Extract the (X, Y) coordinate from the center of the cell holding the provided text.  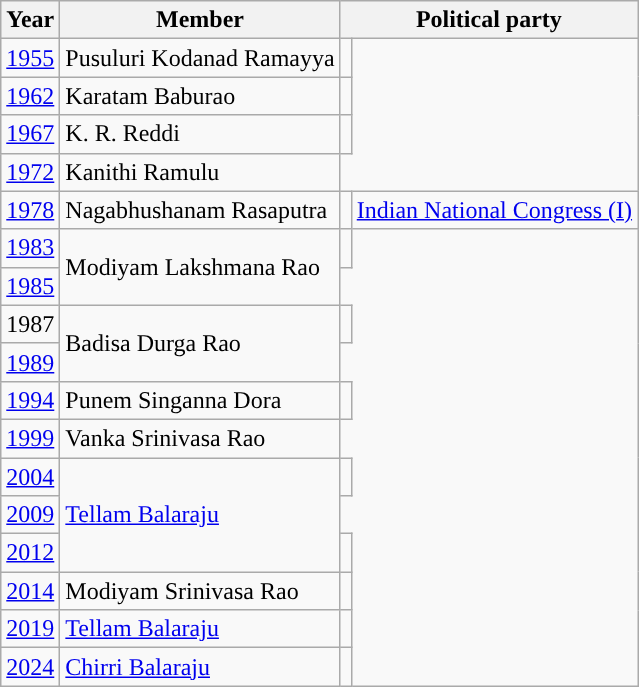
2004 (30, 477)
Chirri Balaraju (200, 667)
1967 (30, 134)
1985 (30, 286)
Punem Singanna Dora (200, 400)
1972 (30, 172)
1989 (30, 362)
1987 (30, 324)
2019 (30, 629)
Political party (488, 20)
Nagabhushanam Rasaputra (200, 210)
Year (30, 20)
Modiyam Srinivasa Rao (200, 591)
2009 (30, 515)
K. R. Reddi (200, 134)
2012 (30, 553)
1983 (30, 248)
Badisa Durga Rao (200, 343)
Karatam Baburao (200, 96)
Vanka Srinivasa Rao (200, 438)
Member (200, 20)
1994 (30, 400)
Modiyam Lakshmana Rao (200, 267)
1955 (30, 58)
Indian National Congress (I) (494, 210)
Pusuluri Kodanad Ramayya (200, 58)
1978 (30, 210)
2024 (30, 667)
Kanithi Ramulu (200, 172)
1999 (30, 438)
1962 (30, 96)
2014 (30, 591)
